Output the (x, y) coordinate of the center of the cell containing the given text.  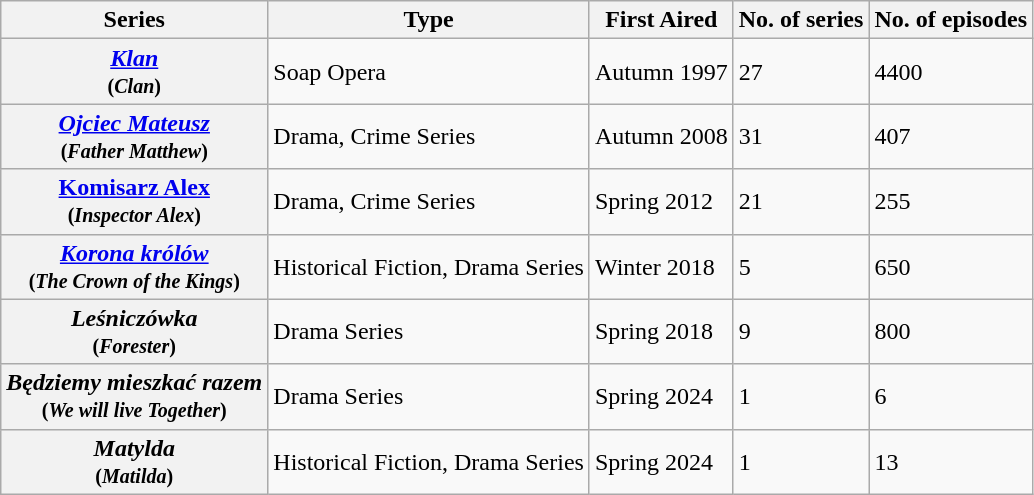
Autumn 2008 (661, 136)
Klan(Clan) (134, 72)
650 (951, 266)
Soap Opera (429, 72)
6 (951, 396)
First Aired (661, 20)
Winter 2018 (661, 266)
9 (801, 332)
Type (429, 20)
No. of series (801, 20)
Leśniczówka(Forester) (134, 332)
Korona królów(The Crown of the Kings) (134, 266)
Spring 2012 (661, 202)
27 (801, 72)
Ojciec Mateusz(Father Matthew) (134, 136)
31 (801, 136)
407 (951, 136)
800 (951, 332)
Spring 2018 (661, 332)
Autumn 1997 (661, 72)
255 (951, 202)
Będziemy mieszkać razem(We will live Together) (134, 396)
5 (801, 266)
4400 (951, 72)
No. of episodes (951, 20)
13 (951, 462)
21 (801, 202)
Komisarz Alex(Inspector Alex) (134, 202)
Matylda(Matilda) (134, 462)
Series (134, 20)
